Find where the given text appears and provide that cell's center as (X, Y) coordinate. 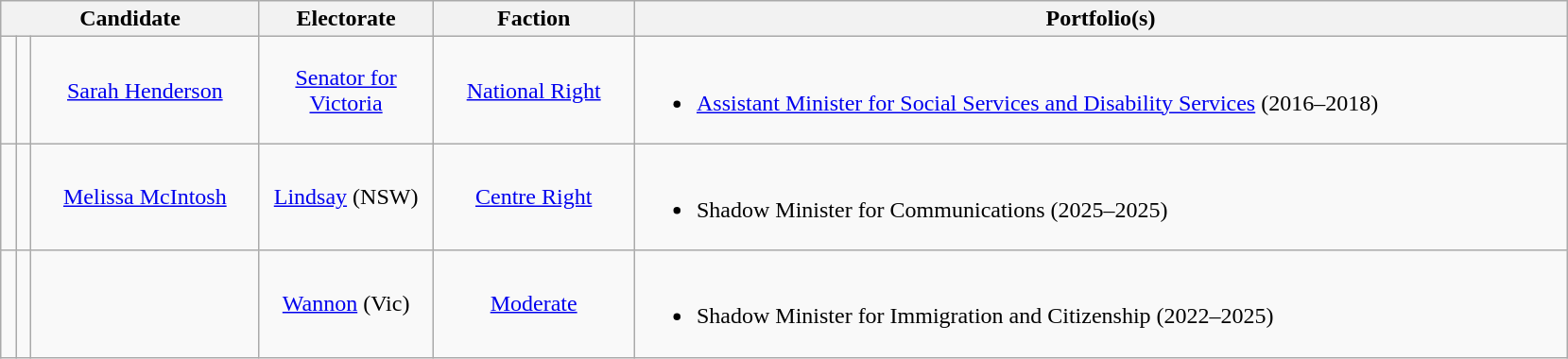
Centre Right (534, 197)
Melissa McIntosh (145, 197)
Electorate (346, 19)
Moderate (534, 304)
Sarah Henderson (145, 91)
Senator for Victoria (346, 91)
Portfolio(s) (1100, 19)
National Right (534, 91)
Candidate (130, 19)
Lindsay (NSW) (346, 197)
Shadow Minister for Immigration and Citizenship (2022–2025) (1100, 304)
Faction (534, 19)
Assistant Minister for Social Services and Disability Services (2016–2018) (1100, 91)
Wannon (Vic) (346, 304)
Shadow Minister for Communications (2025–2025) (1100, 197)
